Extract the [x, y] coordinate from the center of the cell holding the provided text.  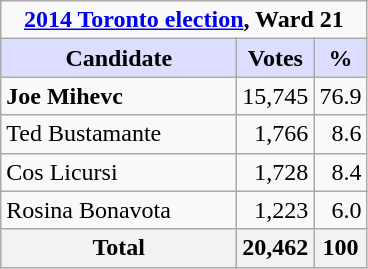
100 [340, 248]
% [340, 58]
76.9 [340, 96]
Votes [276, 58]
8.4 [340, 172]
1,728 [276, 172]
Joe Mihevc [119, 96]
Ted Bustamante [119, 134]
1,766 [276, 134]
Candidate [119, 58]
1,223 [276, 210]
15,745 [276, 96]
2014 Toronto election, Ward 21 [184, 20]
Rosina Bonavota [119, 210]
Cos Licursi [119, 172]
6.0 [340, 210]
Total [119, 248]
20,462 [276, 248]
8.6 [340, 134]
